Return [x, y] of the center of cell containing provided text 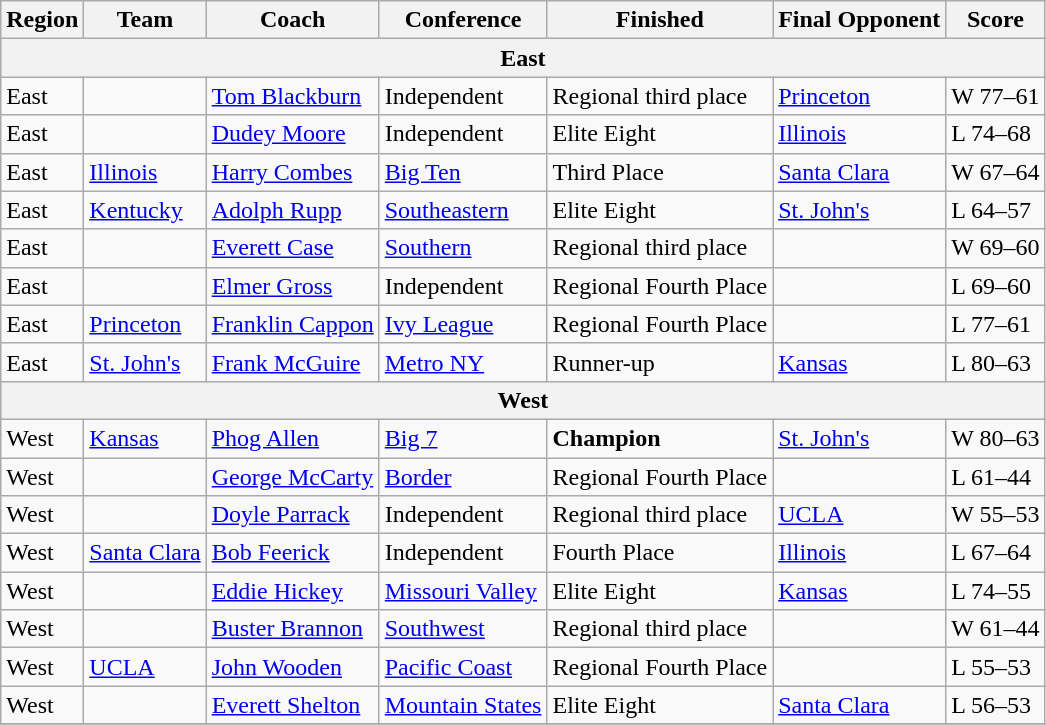
Buster Brannon [292, 629]
Runner-up [660, 362]
Elmer Gross [292, 286]
L 74–55 [996, 591]
Finished [660, 20]
Bob Feerick [292, 553]
George McCarty [292, 477]
Everett Case [292, 248]
L 61–44 [996, 477]
Border [463, 477]
Big 7 [463, 438]
Dudey Moore [292, 134]
Southern [463, 248]
Eddie Hickey [292, 591]
Big Ten [463, 172]
Pacific Coast [463, 667]
L 77–61 [996, 324]
Tom Blackburn [292, 96]
L 69–60 [996, 286]
Frank McGuire [292, 362]
Fourth Place [660, 553]
Coach [292, 20]
L 74–68 [996, 134]
W 77–61 [996, 96]
Ivy League [463, 324]
Southwest [463, 629]
Franklin Cappon [292, 324]
Region [42, 20]
Metro NY [463, 362]
Final Opponent [860, 20]
L 64–57 [996, 210]
L 80–63 [996, 362]
Everett Shelton [292, 705]
Champion [660, 438]
Mountain States [463, 705]
W 69–60 [996, 248]
Kentucky [145, 210]
Phog Allen [292, 438]
Conference [463, 20]
Score [996, 20]
W 80–63 [996, 438]
Adolph Rupp [292, 210]
Southeastern [463, 210]
L 55–53 [996, 667]
L 67–64 [996, 553]
W 67–64 [996, 172]
Third Place [660, 172]
John Wooden [292, 667]
W 61–44 [996, 629]
W 55–53 [996, 515]
Team [145, 20]
Missouri Valley [463, 591]
L 56–53 [996, 705]
Harry Combes [292, 172]
Doyle Parrack [292, 515]
